Determine the [x, y] coordinate at the center of the cell enclosing the given text.  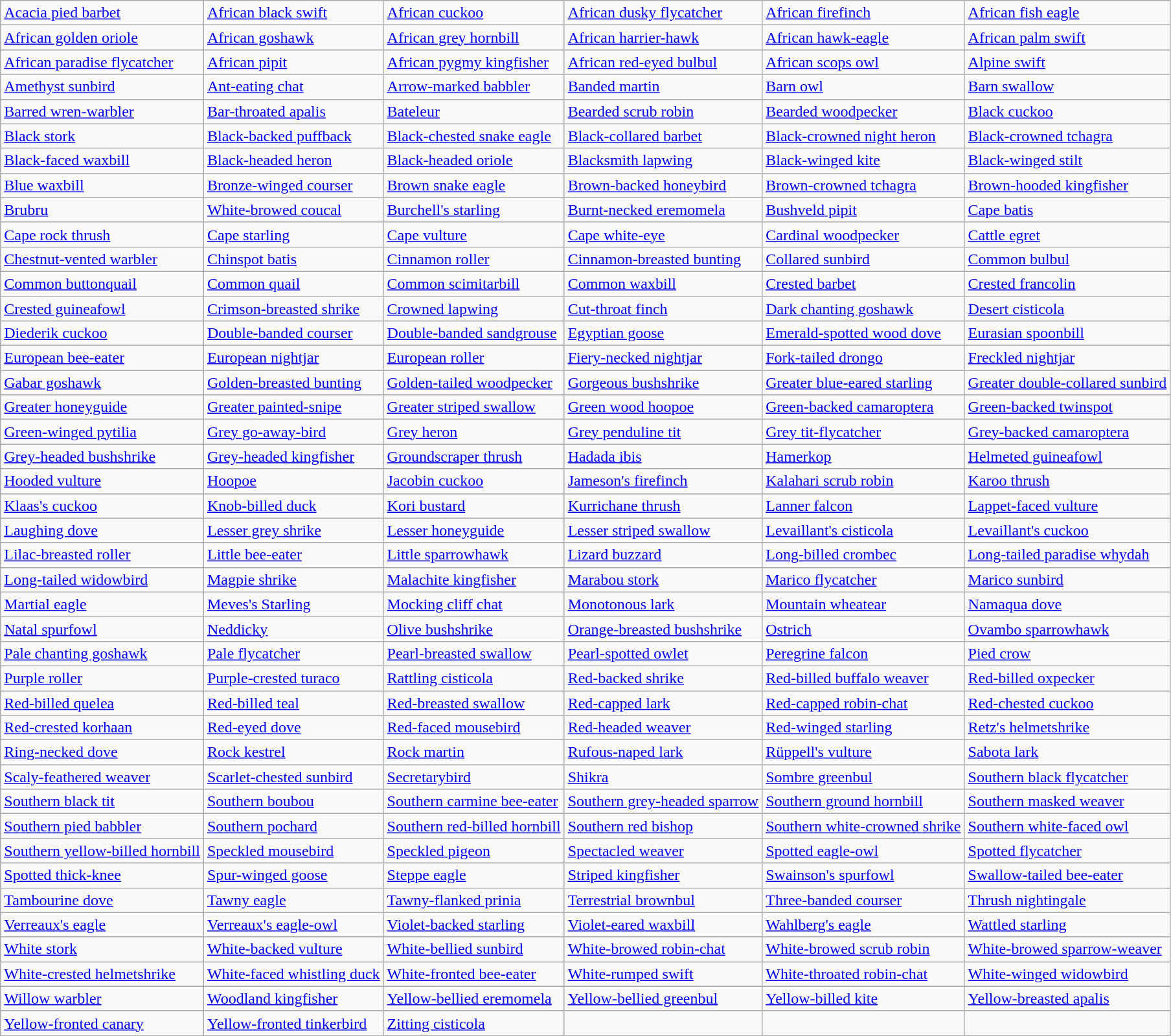
Black-collared barbet [663, 136]
African dusky flycatcher [663, 13]
Cape vulture [474, 234]
Rattling cisticola [474, 678]
African golden oriole [102, 38]
Greater honeyguide [102, 407]
Grey heron [474, 432]
Acacia pied barbet [102, 13]
Southern black tit [102, 802]
Red-faced mousebird [474, 728]
Groundscraper thrush [474, 456]
Pearl-breasted swallow [474, 653]
Double-banded courser [293, 333]
Blacksmith lapwing [663, 161]
Barred wren-warbler [102, 111]
Brown-hooded kingfisher [1067, 185]
Purple-crested turaco [293, 678]
White-throated robin-chat [863, 974]
Collared sunbird [863, 259]
Kurrichane thrush [663, 506]
Golden-breasted bunting [293, 383]
Lilac-breasted roller [102, 555]
White-winged widowbird [1067, 974]
Southern yellow-billed hornbill [102, 851]
Klaas's cuckoo [102, 506]
Striped kingfisher [663, 875]
Cape rock thrush [102, 234]
Red-billed buffalo weaver [863, 678]
Levaillant's cuckoo [1067, 530]
Jameson's firefinch [663, 481]
Ant-eating chat [293, 87]
Common waxbill [663, 284]
African pipit [293, 62]
Burchell's starling [474, 210]
Grey tit-flycatcher [863, 432]
African goshawk [293, 38]
White-browed robin-chat [663, 949]
Martial eagle [102, 604]
Namaqua dove [1067, 604]
Bar-throated apalis [293, 111]
Green wood hoopoe [663, 407]
Brown-backed honeybird [663, 185]
African grey hornbill [474, 38]
Yellow-billed kite [863, 998]
Willow warbler [102, 998]
Black-faced waxbill [102, 161]
Crested guineafowl [102, 309]
Brown snake eagle [474, 185]
Green-backed twinspot [1067, 407]
Southern boubou [293, 802]
Cardinal woodpecker [863, 234]
Marico sunbird [1067, 580]
Cape starling [293, 234]
Black-headed heron [293, 161]
Gabar goshawk [102, 383]
Rüppell's vulture [863, 752]
Terrestrial brownbul [663, 900]
Lappet-faced vulture [1067, 506]
Lizard buzzard [663, 555]
White-faced whistling duck [293, 974]
Little sparrowhawk [474, 555]
Hadada ibis [663, 456]
White-bellied sunbird [474, 949]
Black-winged stilt [1067, 161]
Egyptian goose [663, 333]
Brubru [102, 210]
Common buttonquail [102, 284]
Bearded scrub robin [663, 111]
Three-banded courser [863, 900]
Mocking cliff chat [474, 604]
Greater double-collared sunbird [1067, 383]
Red-chested cuckoo [1067, 703]
Long-billed crombec [863, 555]
Bushveld pipit [863, 210]
Gorgeous bushshrike [663, 383]
Southern white-crowned shrike [863, 826]
Red-backed shrike [663, 678]
Crested francolin [1067, 284]
Scarlet-chested sunbird [293, 777]
African red-eyed bulbul [663, 62]
Lesser grey shrike [293, 530]
Sombre greenbul [863, 777]
Grey-backed camaroptera [1067, 432]
Magpie shrike [293, 580]
White-browed scrub robin [863, 949]
Shikra [663, 777]
Purple roller [102, 678]
White stork [102, 949]
Secretarybird [474, 777]
Southern carmine bee-eater [474, 802]
Rock martin [474, 752]
Red-capped robin-chat [863, 703]
Laughing dove [102, 530]
Zitting cisticola [474, 1023]
Tambourine dove [102, 900]
Red-billed oxpecker [1067, 678]
African black swift [293, 13]
Greater painted-snipe [293, 407]
Rufous-naped lark [663, 752]
Southern red-billed hornbill [474, 826]
Long-tailed paradise whydah [1067, 555]
Yellow-fronted tinkerbird [293, 1023]
Dark chanting goshawk [863, 309]
Little bee-eater [293, 555]
African palm swift [1067, 38]
Black cuckoo [1067, 111]
Spotted thick-knee [102, 875]
Olive bushshrike [474, 629]
Cut-throat finch [663, 309]
African cuckoo [474, 13]
Crimson-breasted shrike [293, 309]
Levaillant's cisticola [863, 530]
Fork-tailed drongo [863, 358]
European roller [474, 358]
Yellow-bellied greenbul [663, 998]
Southern white-faced owl [1067, 826]
Helmeted guineafowl [1067, 456]
Woodland kingfisher [293, 998]
Chinspot batis [293, 259]
African pygmy kingfisher [474, 62]
Red-billed quelea [102, 703]
Violet-backed starling [474, 925]
Bateleur [474, 111]
Pale chanting goshawk [102, 653]
Yellow-breasted apalis [1067, 998]
Marabou stork [663, 580]
Eurasian spoonbill [1067, 333]
Red-headed weaver [663, 728]
Greater striped swallow [474, 407]
Ring-necked dove [102, 752]
Grey-headed bushshrike [102, 456]
White-rumped swift [663, 974]
White-backed vulture [293, 949]
Verreaux's eagle [102, 925]
Swallow-tailed bee-eater [1067, 875]
Pied crow [1067, 653]
Black-crowned night heron [863, 136]
Southern red bishop [663, 826]
Spur-winged goose [293, 875]
Barn swallow [1067, 87]
Desert cisticola [1067, 309]
African firefinch [863, 13]
Golden-tailed woodpecker [474, 383]
Kori bustard [474, 506]
Grey penduline tit [663, 432]
European bee-eater [102, 358]
Lanner falcon [863, 506]
Natal spurfowl [102, 629]
Blue waxbill [102, 185]
Bearded woodpecker [863, 111]
White-fronted bee-eater [474, 974]
White-browed coucal [293, 210]
Long-tailed widowbird [102, 580]
Red-crested korhaan [102, 728]
Arrow-marked babbler [474, 87]
White-crested helmetshrike [102, 974]
Meves's Starling [293, 604]
Southern grey-headed sparrow [663, 802]
Pearl-spotted owlet [663, 653]
Kalahari scrub robin [863, 481]
Common scimitarbill [474, 284]
Steppe eagle [474, 875]
Red-capped lark [663, 703]
Tawny-flanked prinia [474, 900]
Hamerkop [863, 456]
Black-crowned tchagra [1067, 136]
Southern masked weaver [1067, 802]
African scops owl [863, 62]
Hoopoe [293, 481]
Brown-crowned tchagra [863, 185]
Green-backed camaroptera [863, 407]
Black stork [102, 136]
Peregrine falcon [863, 653]
Red-breasted swallow [474, 703]
Diederik cuckoo [102, 333]
Monotonous lark [663, 604]
African hawk-eagle [863, 38]
Cinnamon roller [474, 259]
Verreaux's eagle-owl [293, 925]
Knob-billed duck [293, 506]
Green-winged pytilia [102, 432]
Wattled starling [1067, 925]
Fiery-necked nightjar [663, 358]
Sabota lark [1067, 752]
Southern pied babbler [102, 826]
Violet-eared waxbill [663, 925]
African harrier-hawk [663, 38]
Speckled mousebird [293, 851]
Emerald-spotted wood dove [863, 333]
Cattle egret [1067, 234]
Grey go-away-bird [293, 432]
Rock kestrel [293, 752]
Pale flycatcher [293, 653]
Chestnut-vented warbler [102, 259]
Ovambo sparrowhawk [1067, 629]
Speckled pigeon [474, 851]
Common bulbul [1067, 259]
Southern pochard [293, 826]
Cape white-eye [663, 234]
Ostrich [863, 629]
Orange-breasted bushshrike [663, 629]
Retz's helmetshrike [1067, 728]
European nightjar [293, 358]
Crowned lapwing [474, 309]
Yellow-bellied eremomela [474, 998]
Alpine swift [1067, 62]
Bronze-winged courser [293, 185]
Black-winged kite [863, 161]
Black-backed puffback [293, 136]
Southern black flycatcher [1067, 777]
Lesser striped swallow [663, 530]
African paradise flycatcher [102, 62]
Black-chested snake eagle [474, 136]
Red-winged starling [863, 728]
Tawny eagle [293, 900]
Red-billed teal [293, 703]
Hooded vulture [102, 481]
Freckled nightjar [1067, 358]
Thrush nightingale [1067, 900]
Cape batis [1067, 210]
Scaly-feathered weaver [102, 777]
Spotted eagle-owl [863, 851]
Greater blue-eared starling [863, 383]
Black-headed oriole [474, 161]
Wahlberg's eagle [863, 925]
African fish eagle [1067, 13]
Barn owl [863, 87]
Common quail [293, 284]
Neddicky [293, 629]
White-browed sparrow-weaver [1067, 949]
Jacobin cuckoo [474, 481]
Spectacled weaver [663, 851]
Amethyst sunbird [102, 87]
Mountain wheatear [863, 604]
Double-banded sandgrouse [474, 333]
Southern ground hornbill [863, 802]
Cinnamon-breasted bunting [663, 259]
Crested barbet [863, 284]
Lesser honeyguide [474, 530]
Marico flycatcher [863, 580]
Burnt-necked eremomela [663, 210]
Yellow-fronted canary [102, 1023]
Banded martin [663, 87]
Swainson's spurfowl [863, 875]
Red-eyed dove [293, 728]
Grey-headed kingfisher [293, 456]
Spotted flycatcher [1067, 851]
Malachite kingfisher [474, 580]
Karoo thrush [1067, 481]
